For the text-containing cell, return its midpoint in [x, y] coordinate format. 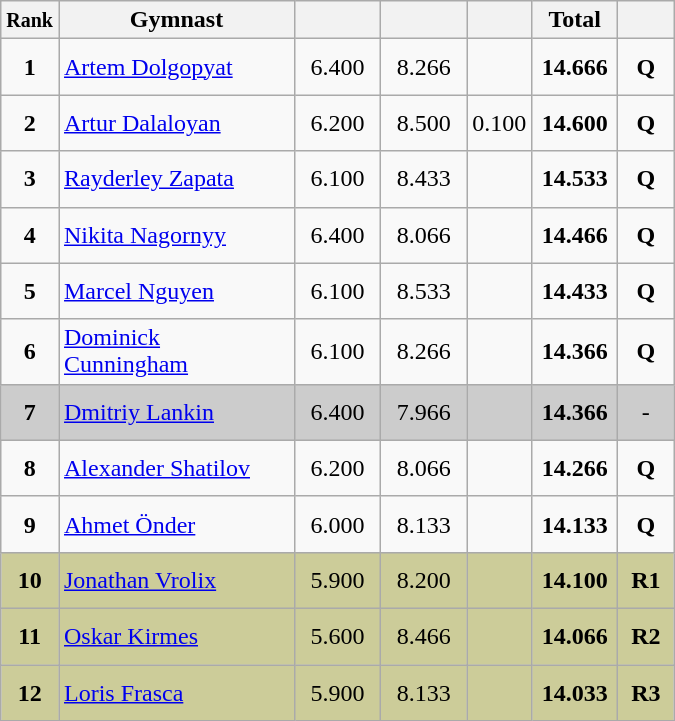
Gymnast [176, 20]
5.600 [338, 636]
7 [30, 412]
Rank [30, 20]
8 [30, 468]
14.466 [575, 235]
1 [30, 67]
Artem Dolgopyat [176, 67]
14.133 [575, 524]
14.600 [575, 123]
6.000 [338, 524]
R1 [646, 580]
Nikita Nagornyy [176, 235]
Dmitriy Lankin [176, 412]
6 [30, 352]
14.533 [575, 179]
14.100 [575, 580]
8.433 [424, 179]
4 [30, 235]
10 [30, 580]
14.066 [575, 636]
8.533 [424, 291]
R2 [646, 636]
5 [30, 291]
3 [30, 179]
Alexander Shatilov [176, 468]
Dominick Cunningham [176, 352]
8.200 [424, 580]
Marcel Nguyen [176, 291]
Total [575, 20]
14.666 [575, 67]
Oskar Kirmes [176, 636]
2 [30, 123]
Artur Dalaloyan [176, 123]
12 [30, 692]
9 [30, 524]
0.100 [500, 123]
Loris Frasca [176, 692]
Jonathan Vrolix [176, 580]
11 [30, 636]
R3 [646, 692]
8.500 [424, 123]
14.433 [575, 291]
Ahmet Önder [176, 524]
7.966 [424, 412]
- [646, 412]
8.466 [424, 636]
Rayderley Zapata [176, 179]
14.266 [575, 468]
14.033 [575, 692]
